Find where the given text appears and provide that cell's center as [x, y] coordinate. 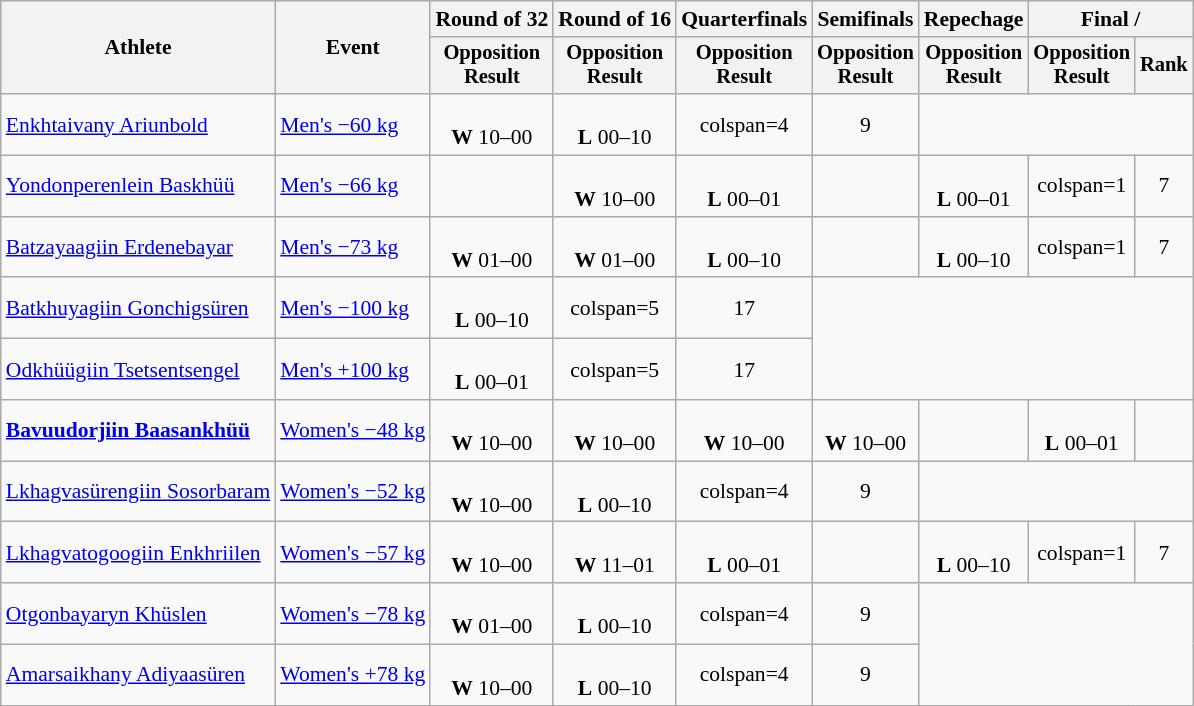
Women's −78 kg [352, 614]
Bavuudorjiin Baasankhüü [138, 430]
Yondonperenlein Baskhüü [138, 186]
Repechage [974, 19]
Otgonbayaryn Khüslen [138, 614]
Round of 32 [492, 19]
Men's −66 kg [352, 186]
Women's −48 kg [352, 430]
Odkhüügiin Tsetsentsengel [138, 370]
Lkhagvatogoogiin Enkhriilen [138, 552]
Lkhagvasürengiin Sosorbaram [138, 492]
Men's −100 kg [352, 308]
Enkhtaivany Ariunbold [138, 124]
W 11–01 [614, 552]
Women's −57 kg [352, 552]
Women's +78 kg [352, 676]
Event [352, 48]
Round of 16 [614, 19]
Athlete [138, 48]
Amarsaikhany Adiyaasüren [138, 676]
Batkhuyagiin Gonchigsüren [138, 308]
Women's −52 kg [352, 492]
Men's −60 kg [352, 124]
Semifinals [866, 19]
Final / [1110, 19]
Men's +100 kg [352, 370]
Rank [1164, 66]
Batzayaagiin Erdenebayar [138, 248]
Quarterfinals [744, 19]
Men's −73 kg [352, 248]
